Find where the given text appears and provide that cell's center as [x, y] coordinate. 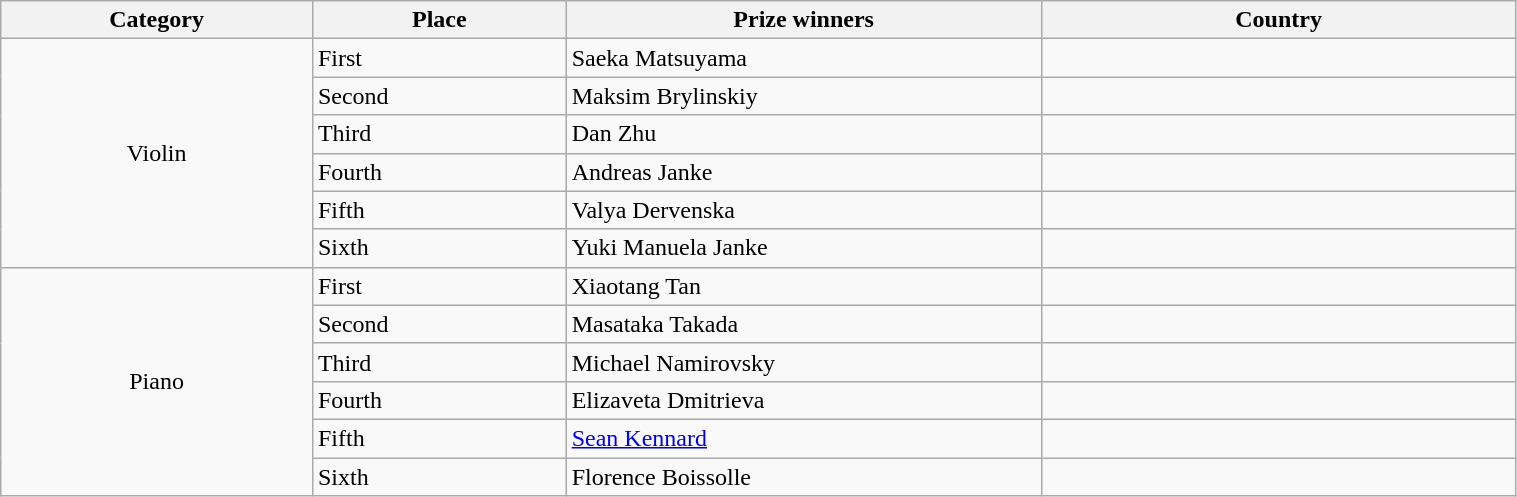
Valya Dervenska [804, 210]
Yuki Manuela Janke [804, 248]
Prize winners [804, 20]
Place [439, 20]
Masataka Takada [804, 324]
Category [157, 20]
Xiaotang Tan [804, 286]
Country [1278, 20]
Elizaveta Dmitrieva [804, 400]
Sean Kennard [804, 438]
Saeka Matsuyama [804, 58]
Piano [157, 381]
Violin [157, 153]
Dan Zhu [804, 134]
Michael Namirovsky [804, 362]
Maksim Brylinskiy [804, 96]
Andreas Janke [804, 172]
Florence Boissolle [804, 477]
